Capture the cell that displays the provided text and extract its [x, y] central coordinate. 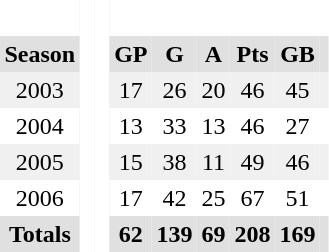
2006 [40, 198]
38 [174, 162]
20 [214, 90]
69 [214, 234]
2004 [40, 126]
208 [252, 234]
A [214, 54]
26 [174, 90]
15 [131, 162]
62 [131, 234]
33 [174, 126]
G [174, 54]
51 [298, 198]
GP [131, 54]
27 [298, 126]
139 [174, 234]
49 [252, 162]
25 [214, 198]
169 [298, 234]
Season [40, 54]
42 [174, 198]
67 [252, 198]
11 [214, 162]
Totals [40, 234]
GB [298, 54]
Pts [252, 54]
45 [298, 90]
2003 [40, 90]
2005 [40, 162]
